Return (X, Y) of the center of cell containing provided text 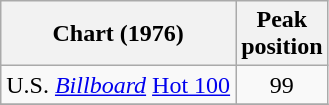
U.S. Billboard Hot 100 (118, 85)
99 (282, 85)
Chart (1976) (118, 34)
Peakposition (282, 34)
